Pinpoint the cell where the given text exists, returning its (x, y) midpoint coordinate. 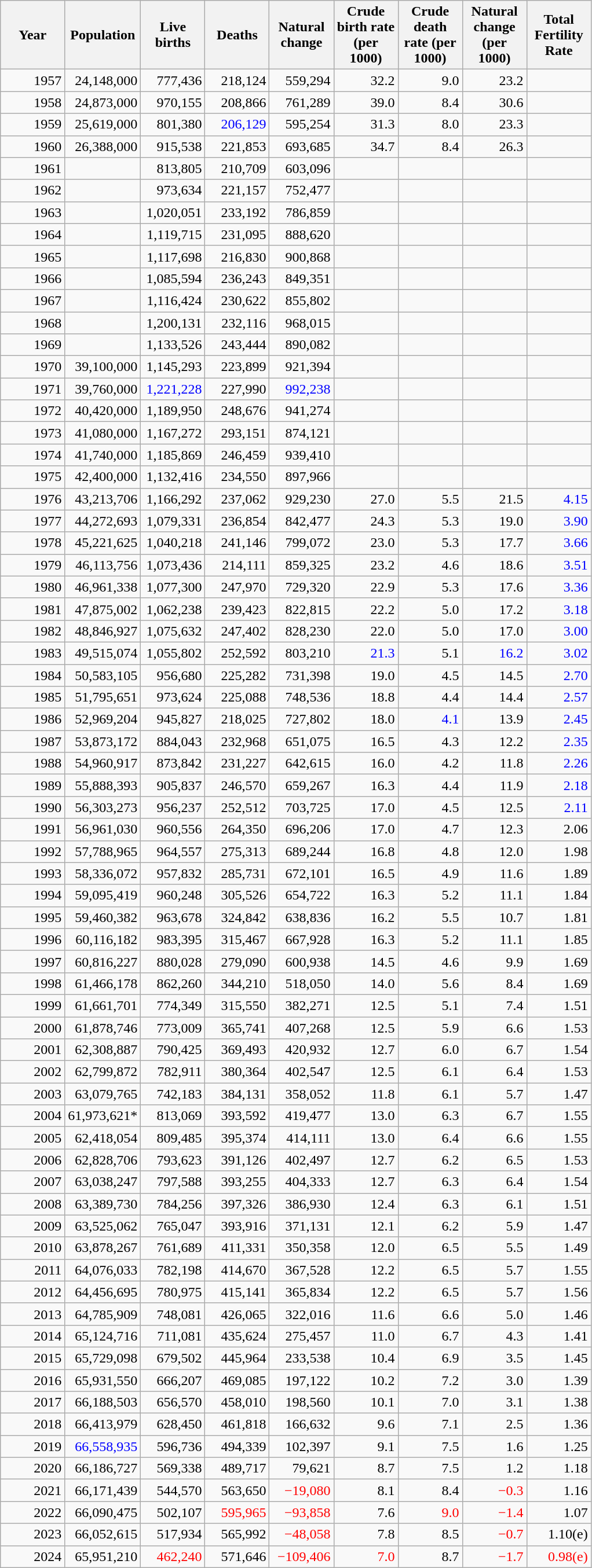
8.1 (366, 1490)
371,131 (301, 1226)
1986 (32, 719)
63,079,765 (103, 1094)
761,689 (173, 1248)
275,313 (237, 851)
56,303,273 (103, 807)
1973 (32, 433)
941,274 (301, 411)
61,661,701 (103, 1005)
64,456,695 (103, 1292)
2009 (32, 1226)
344,210 (237, 983)
53,873,172 (103, 741)
1966 (32, 278)
569,338 (173, 1468)
1.16 (558, 1490)
21.3 (366, 653)
489,717 (237, 1468)
494,339 (237, 1446)
305,526 (237, 895)
322,016 (301, 1314)
45,221,625 (103, 543)
21.5 (495, 499)
61,973,621* (103, 1116)
458,010 (237, 1402)
1958 (32, 102)
518,050 (301, 983)
1992 (32, 851)
905,837 (173, 785)
214,111 (237, 565)
24,873,000 (103, 102)
402,547 (301, 1072)
285,731 (237, 873)
703,725 (301, 807)
411,331 (237, 1248)
246,459 (237, 455)
765,047 (173, 1226)
7.1 (430, 1424)
1.45 (558, 1358)
279,090 (237, 961)
22.2 (366, 609)
2011 (32, 1270)
252,592 (237, 653)
11.9 (495, 785)
1,079,331 (173, 521)
1.36 (558, 1424)
Total Fertility Rate (558, 35)
63,878,267 (103, 1248)
1,085,594 (173, 278)
983,395 (173, 939)
752,477 (301, 190)
1985 (32, 697)
2016 (32, 1380)
166,632 (301, 1424)
9.9 (495, 961)
−19,080 (301, 1490)
1,221,228 (173, 389)
782,198 (173, 1270)
1961 (32, 168)
426,065 (237, 1314)
−109,406 (301, 1556)
419,477 (301, 1116)
Natural change (301, 35)
797,588 (173, 1182)
10.1 (366, 1402)
24,148,000 (103, 80)
Population (103, 35)
236,243 (237, 278)
293,151 (237, 433)
16.8 (366, 851)
63,525,062 (103, 1226)
790,425 (173, 1050)
679,502 (173, 1358)
395,374 (237, 1138)
2015 (32, 1358)
225,088 (237, 697)
2.57 (558, 697)
60,116,182 (103, 939)
1991 (32, 829)
66,558,935 (103, 1446)
6.0 (430, 1050)
41,740,000 (103, 455)
315,467 (237, 939)
39,100,000 (103, 367)
1987 (32, 741)
1975 (32, 477)
4.7 (430, 829)
380,364 (237, 1072)
54,960,917 (103, 763)
1959 (32, 124)
391,126 (237, 1160)
1989 (32, 785)
56,961,030 (103, 829)
243,444 (237, 345)
874,121 (301, 433)
642,615 (301, 763)
23.3 (495, 124)
793,623 (173, 1160)
939,410 (301, 455)
Deaths (237, 35)
44,272,693 (103, 521)
888,620 (301, 234)
17.6 (495, 587)
3.5 (495, 1358)
1.85 (558, 939)
9.1 (366, 1446)
1,189,950 (173, 411)
729,320 (301, 587)
61,466,178 (103, 983)
198,560 (301, 1402)
2021 (32, 1490)
1,119,715 (173, 234)
2.18 (558, 785)
−1.7 (495, 1556)
66,188,503 (103, 1402)
1,133,526 (173, 345)
−0.3 (495, 1490)
1957 (32, 80)
1,132,416 (173, 477)
393,592 (237, 1116)
774,349 (173, 1005)
945,827 (173, 719)
10.2 (366, 1380)
1983 (32, 653)
237,062 (237, 499)
502,107 (173, 1512)
603,096 (301, 168)
842,477 (301, 521)
17.7 (495, 543)
2.26 (558, 763)
4.8 (430, 851)
1969 (32, 345)
404,333 (301, 1182)
672,101 (301, 873)
397,326 (237, 1204)
1963 (32, 212)
66,052,615 (103, 1534)
369,493 (237, 1050)
415,141 (237, 1292)
393,916 (237, 1226)
63,389,730 (103, 1204)
828,230 (301, 631)
11.0 (366, 1336)
1996 (32, 939)
1994 (32, 895)
2002 (32, 1072)
−48,058 (301, 1534)
3.36 (558, 587)
367,528 (301, 1270)
1,166,292 (173, 499)
822,815 (301, 609)
2013 (32, 1314)
1974 (32, 455)
773,009 (173, 1027)
1988 (32, 763)
248,676 (237, 411)
275,457 (301, 1336)
1.6 (495, 1446)
66,171,439 (103, 1490)
2018 (32, 1424)
1.2 (495, 1468)
34.7 (366, 146)
1970 (32, 367)
350,358 (301, 1248)
801,380 (173, 124)
241,146 (237, 543)
365,834 (301, 1292)
1960 (32, 146)
52,969,204 (103, 719)
12.1 (366, 1226)
929,230 (301, 499)
1968 (32, 322)
2014 (32, 1336)
782,911 (173, 1072)
1967 (32, 300)
−93,858 (301, 1512)
880,028 (173, 961)
469,085 (237, 1380)
18.6 (495, 565)
1,020,051 (173, 212)
915,538 (173, 146)
246,570 (237, 785)
1,167,272 (173, 433)
3.0 (495, 1380)
64,785,909 (103, 1314)
462,240 (173, 1556)
1,040,218 (173, 543)
809,485 (173, 1138)
2008 (32, 1204)
2024 (32, 1556)
435,624 (237, 1336)
1.46 (558, 1314)
7.6 (366, 1512)
10.7 (495, 917)
748,081 (173, 1314)
2012 (32, 1292)
3.90 (558, 521)
2.5 (495, 1424)
365,741 (237, 1027)
1.98 (558, 851)
921,394 (301, 367)
27.0 (366, 499)
813,805 (173, 168)
65,951,210 (103, 1556)
230,622 (237, 300)
16.0 (366, 763)
17.2 (495, 609)
2020 (32, 1468)
1998 (32, 983)
221,157 (237, 190)
62,418,054 (103, 1138)
1.81 (558, 917)
596,736 (173, 1446)
3.66 (558, 543)
6.9 (430, 1358)
780,975 (173, 1292)
960,248 (173, 895)
4.9 (430, 873)
63,038,247 (103, 1182)
Crude birth rate (per 1000) (366, 35)
1.41 (558, 1336)
0.98(e) (558, 1556)
22.0 (366, 631)
956,237 (173, 807)
102,397 (301, 1446)
1978 (32, 543)
7.4 (495, 1005)
1,055,802 (173, 653)
62,799,872 (103, 1072)
55,888,393 (103, 785)
777,436 (173, 80)
1.84 (558, 895)
711,081 (173, 1336)
956,680 (173, 675)
559,294 (301, 80)
65,124,716 (103, 1336)
638,836 (301, 917)
1997 (32, 961)
964,557 (173, 851)
49,515,074 (103, 653)
2010 (32, 1248)
420,932 (301, 1050)
223,899 (237, 367)
973,624 (173, 697)
210,709 (237, 168)
2.45 (558, 719)
247,970 (237, 587)
565,992 (237, 1534)
218,124 (237, 80)
26,388,000 (103, 146)
7.8 (366, 1534)
1,145,293 (173, 367)
64,076,033 (103, 1270)
693,685 (301, 146)
803,210 (301, 653)
727,802 (301, 719)
696,206 (301, 829)
39,760,000 (103, 389)
234,550 (237, 477)
1,077,300 (173, 587)
14.4 (495, 697)
239,423 (237, 609)
1,075,632 (173, 631)
9.6 (366, 1424)
445,964 (237, 1358)
654,722 (301, 895)
233,538 (301, 1358)
324,842 (237, 917)
46,961,338 (103, 587)
873,842 (173, 763)
659,267 (301, 785)
813,069 (173, 1116)
799,072 (301, 543)
992,238 (301, 389)
3.00 (558, 631)
544,570 (173, 1490)
957,832 (173, 873)
66,090,475 (103, 1512)
1.49 (558, 1248)
1.38 (558, 1402)
1995 (32, 917)
25,619,000 (103, 124)
651,075 (301, 741)
5.6 (430, 983)
216,830 (237, 256)
358,052 (301, 1094)
30.6 (495, 102)
1982 (32, 631)
748,536 (301, 697)
206,129 (237, 124)
1.10(e) (558, 1534)
973,634 (173, 190)
666,207 (173, 1380)
960,556 (173, 829)
4.1 (430, 719)
595,254 (301, 124)
10.4 (366, 1358)
970,155 (173, 102)
22.9 (366, 587)
218,025 (237, 719)
414,670 (237, 1270)
689,244 (301, 851)
1980 (32, 587)
66,413,979 (103, 1424)
386,930 (301, 1204)
12.4 (366, 1204)
32.2 (366, 80)
41,080,000 (103, 433)
402,497 (301, 1160)
51,795,651 (103, 697)
1.07 (558, 1512)
8.0 (430, 124)
963,678 (173, 917)
2.35 (558, 741)
3.18 (558, 609)
236,854 (237, 521)
24.3 (366, 521)
58,336,072 (103, 873)
461,818 (237, 1424)
414,111 (301, 1138)
2023 (32, 1534)
2004 (32, 1116)
315,550 (237, 1005)
667,928 (301, 939)
1999 (32, 1005)
784,256 (173, 1204)
2.06 (558, 829)
1,073,436 (173, 565)
232,968 (237, 741)
2.11 (558, 807)
18.0 (366, 719)
4.15 (558, 499)
382,271 (301, 1005)
1,117,698 (173, 256)
2003 (32, 1094)
1964 (32, 234)
26.3 (495, 146)
42,400,000 (103, 477)
855,802 (301, 300)
13.9 (495, 719)
1977 (32, 521)
233,192 (237, 212)
1,185,869 (173, 455)
46,113,756 (103, 565)
50,583,105 (103, 675)
731,398 (301, 675)
47,875,002 (103, 609)
2001 (32, 1050)
3.51 (558, 565)
2006 (32, 1160)
1965 (32, 256)
48,846,927 (103, 631)
900,868 (301, 256)
264,350 (237, 829)
1,200,131 (173, 322)
62,308,887 (103, 1050)
7.2 (430, 1380)
12.3 (495, 829)
18.8 (366, 697)
65,729,098 (103, 1358)
Year (32, 35)
1976 (32, 499)
517,934 (173, 1534)
859,325 (301, 565)
600,938 (301, 961)
197,122 (301, 1380)
761,289 (301, 102)
1993 (32, 873)
221,853 (237, 146)
628,450 (173, 1424)
61,878,746 (103, 1027)
−1.4 (495, 1512)
232,116 (237, 322)
Live births (173, 35)
595,965 (237, 1512)
79,621 (301, 1468)
890,082 (301, 345)
43,213,706 (103, 499)
39.0 (366, 102)
571,646 (237, 1556)
231,095 (237, 234)
862,260 (173, 983)
3.02 (558, 653)
656,570 (173, 1402)
231,227 (237, 763)
14.0 (366, 983)
1972 (32, 411)
62,828,706 (103, 1160)
225,282 (237, 675)
884,043 (173, 741)
1984 (32, 675)
2005 (32, 1138)
1.39 (558, 1380)
2022 (32, 1512)
897,966 (301, 477)
40,420,000 (103, 411)
968,015 (301, 322)
−0.7 (495, 1534)
1,116,424 (173, 300)
59,460,382 (103, 917)
23.0 (366, 543)
247,402 (237, 631)
2.70 (558, 675)
407,268 (301, 1027)
1981 (32, 609)
2000 (32, 1027)
3.1 (495, 1402)
66,186,727 (103, 1468)
60,816,227 (103, 961)
57,788,965 (103, 851)
563,650 (237, 1490)
1.25 (558, 1446)
252,512 (237, 807)
1971 (32, 389)
786,859 (301, 212)
849,351 (301, 278)
Crude death rate (per 1000) (430, 35)
208,866 (237, 102)
384,131 (237, 1094)
1.89 (558, 873)
2019 (32, 1446)
1,062,238 (173, 609)
393,255 (237, 1182)
2007 (32, 1182)
742,183 (173, 1094)
1.18 (558, 1468)
1990 (32, 807)
4.2 (430, 763)
Natural change (per 1000) (495, 35)
227,990 (237, 389)
59,095,419 (103, 895)
8.5 (430, 1534)
1979 (32, 565)
31.3 (366, 124)
1.56 (558, 1292)
2017 (32, 1402)
1962 (32, 190)
65,931,550 (103, 1380)
